Locate the cell with the specified text and output its (X, Y) center coordinate. 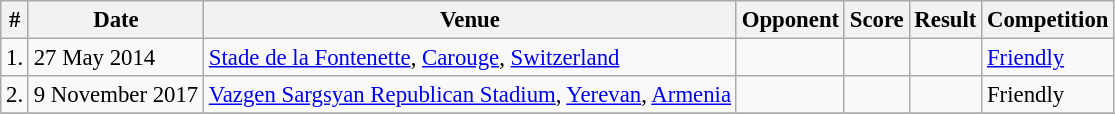
Venue (470, 20)
Result (946, 20)
Competition (1048, 20)
9 November 2017 (116, 95)
Vazgen Sargsyan Republican Stadium, Yerevan, Armenia (470, 95)
# (15, 20)
Opponent (790, 20)
1. (15, 58)
Score (876, 20)
2. (15, 95)
Stade de la Fontenette, Carouge, Switzerland (470, 58)
27 May 2014 (116, 58)
Date (116, 20)
